Provide the [X, Y] coordinate of the cell's center where the given text is located.  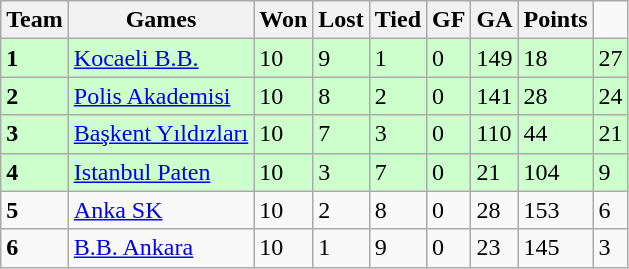
Anka SK [160, 210]
Lost [341, 20]
Başkent Yıldızları [160, 134]
27 [610, 58]
Kocaeli B.B. [160, 58]
Won [284, 20]
145 [556, 248]
44 [556, 134]
GF [449, 20]
23 [494, 248]
Tied [398, 20]
153 [556, 210]
5 [35, 210]
Team [35, 20]
18 [556, 58]
24 [610, 96]
B.B. Ankara [160, 248]
Games [160, 20]
4 [35, 172]
141 [494, 96]
104 [556, 172]
Polis Akademisi [160, 96]
Points [556, 20]
110 [494, 134]
149 [494, 58]
GA [494, 20]
Istanbul Paten [160, 172]
